Identify which cell holds the provided text, then report its (X, Y) central coordinate. 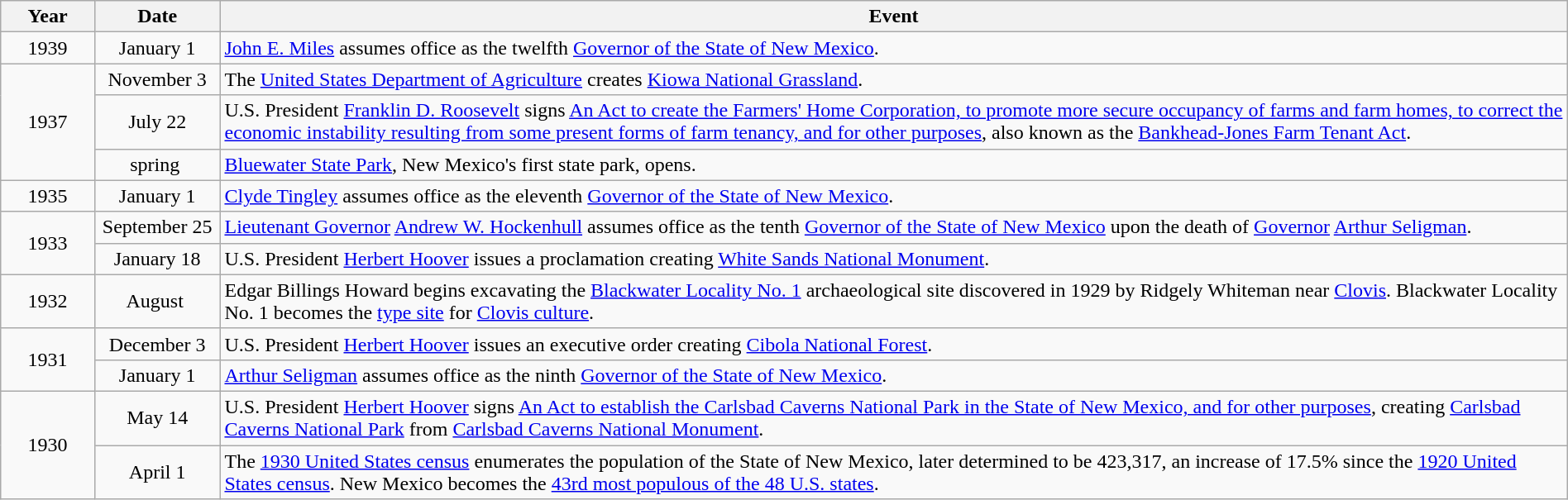
December 3 (157, 344)
John E. Miles assumes office as the twelfth Governor of the State of New Mexico. (893, 48)
Year (48, 17)
Arthur Seligman assumes office as the ninth Governor of the State of New Mexico. (893, 375)
1932 (48, 301)
Clyde Tingley assumes office as the eleventh Governor of the State of New Mexico. (893, 196)
1939 (48, 48)
U.S. President Herbert Hoover issues an executive order creating Cibola National Forest. (893, 344)
July 22 (157, 122)
Event (893, 17)
Bluewater State Park, New Mexico's first state park, opens. (893, 164)
U.S. President Herbert Hoover issues a proclamation creating White Sands National Monument. (893, 259)
1933 (48, 243)
November 3 (157, 79)
August (157, 301)
spring (157, 164)
January 18 (157, 259)
May 14 (157, 418)
1931 (48, 360)
The United States Department of Agriculture creates Kiowa National Grassland. (893, 79)
September 25 (157, 227)
1935 (48, 196)
Date (157, 17)
April 1 (157, 471)
Lieutenant Governor Andrew W. Hockenhull assumes office as the tenth Governor of the State of New Mexico upon the death of Governor Arthur Seligman. (893, 227)
1930 (48, 445)
1937 (48, 122)
